Determine the (X, Y) coordinate at the center of the cell enclosing the given text.  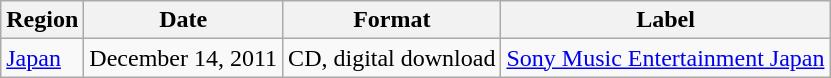
Region (42, 20)
Date (184, 20)
CD, digital download (392, 58)
Japan (42, 58)
December 14, 2011 (184, 58)
Sony Music Entertainment Japan (666, 58)
Format (392, 20)
Label (666, 20)
